Search for the cell housing the specified text and yield its (x, y) center coordinate. 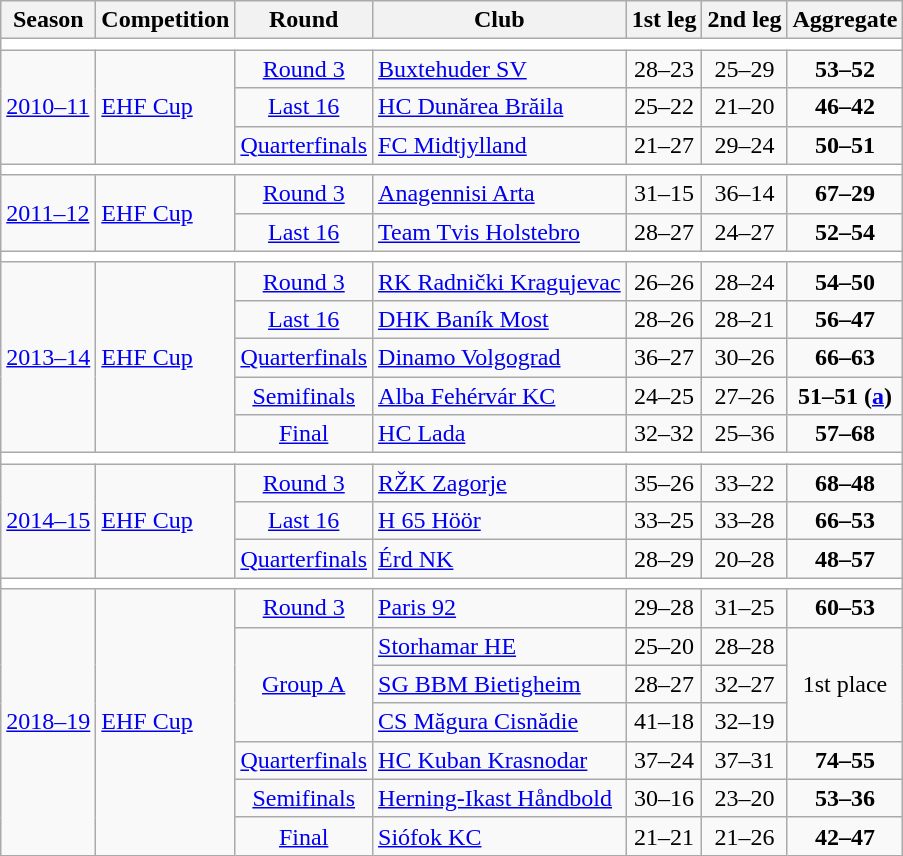
20–28 (744, 559)
RK Radnički Kragujevac (500, 281)
29–28 (664, 608)
32–19 (744, 722)
57–68 (845, 434)
66–53 (845, 521)
31–15 (664, 194)
Dinamo Volgograd (500, 357)
25–22 (664, 107)
Team Tvis Holstebro (500, 232)
Anagennisi Arta (500, 194)
30–26 (744, 357)
21–21 (664, 836)
Storhamar HE (500, 646)
25–20 (664, 646)
21–20 (744, 107)
67–29 (845, 194)
53–52 (845, 69)
CS Măgura Cisnădie (500, 722)
33–25 (664, 521)
41–18 (664, 722)
28–21 (744, 319)
Club (500, 20)
Érd NK (500, 559)
Competition (166, 20)
28–29 (664, 559)
36–27 (664, 357)
33–28 (744, 521)
74–55 (845, 760)
60–53 (845, 608)
1st place (845, 684)
HC Lada (500, 434)
26–26 (664, 281)
36–14 (744, 194)
1st leg (664, 20)
46–42 (845, 107)
2018–19 (48, 722)
Paris 92 (500, 608)
FC Midtjylland (500, 145)
42–47 (845, 836)
32–32 (664, 434)
2010–11 (48, 107)
SG BBM Bietigheim (500, 684)
25–36 (744, 434)
Buxtehuder SV (500, 69)
54–50 (845, 281)
Aggregate (845, 20)
53–36 (845, 798)
30–16 (664, 798)
66–63 (845, 357)
2nd leg (744, 20)
23–20 (744, 798)
51–51 (a) (845, 395)
24–27 (744, 232)
28–24 (744, 281)
27–26 (744, 395)
31–25 (744, 608)
56–47 (845, 319)
25–29 (744, 69)
32–27 (744, 684)
2014–15 (48, 521)
HC Dunărea Brăila (500, 107)
37–24 (664, 760)
2013–14 (48, 357)
28–28 (744, 646)
24–25 (664, 395)
50–51 (845, 145)
Alba Fehérvár KC (500, 395)
21–27 (664, 145)
Herning-Ikast Håndbold (500, 798)
21–26 (744, 836)
33–22 (744, 483)
RŽK Zagorje (500, 483)
28–23 (664, 69)
Round (304, 20)
Group A (304, 684)
28–26 (664, 319)
HC Kuban Krasnodar (500, 760)
35–26 (664, 483)
37–31 (744, 760)
H 65 Höör (500, 521)
Siófok KC (500, 836)
Season (48, 20)
68–48 (845, 483)
DHK Baník Most (500, 319)
2011–12 (48, 213)
52–54 (845, 232)
48–57 (845, 559)
29–24 (744, 145)
